Identify which cell holds the provided text, then report its (X, Y) central coordinate. 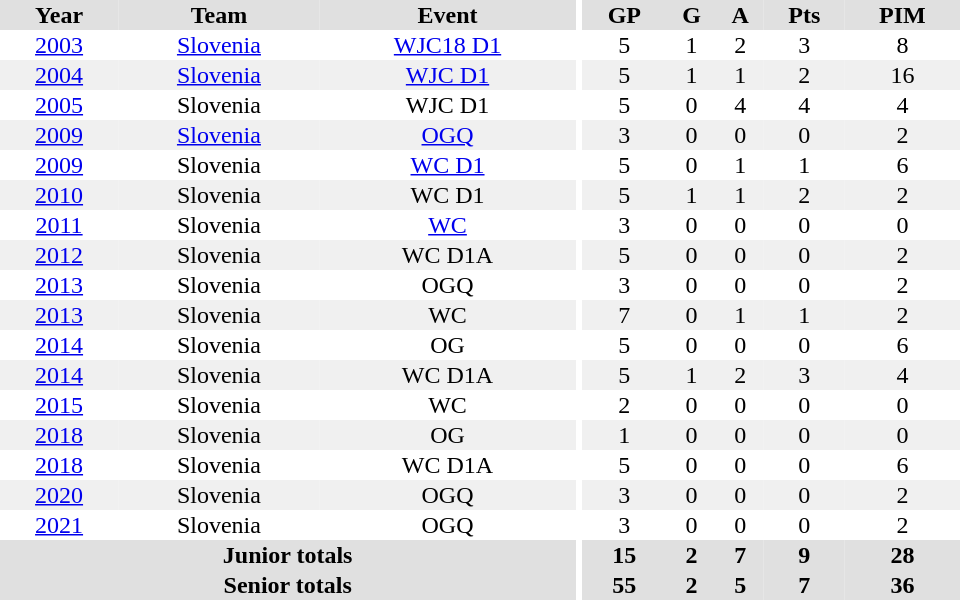
2020 (59, 495)
2005 (59, 105)
2010 (59, 195)
36 (902, 585)
2003 (59, 45)
2011 (59, 225)
A (740, 15)
15 (624, 555)
2015 (59, 405)
G (691, 15)
2012 (59, 255)
28 (902, 555)
9 (804, 555)
Pts (804, 15)
PIM (902, 15)
8 (902, 45)
2004 (59, 75)
Team (219, 15)
WJC18 D1 (448, 45)
55 (624, 585)
Senior totals (288, 585)
Event (448, 15)
2021 (59, 525)
GP (624, 15)
Year (59, 15)
16 (902, 75)
Junior totals (288, 555)
